Determine the (x, y) coordinate at the center of the cell enclosing the given text.  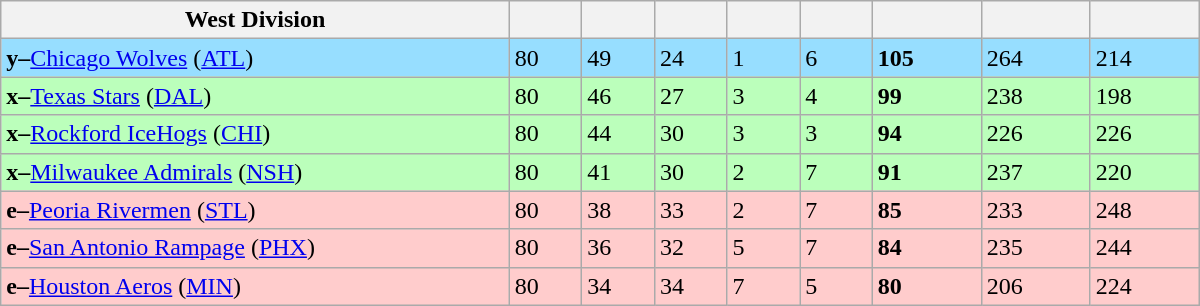
206 (1036, 286)
x–Milwaukee Admirals (NSH) (255, 172)
94 (926, 134)
41 (618, 172)
237 (1036, 172)
6 (836, 58)
4 (836, 96)
33 (690, 210)
x–Rockford IceHogs (CHI) (255, 134)
91 (926, 172)
198 (1144, 96)
84 (926, 248)
e–Houston Aeros (MIN) (255, 286)
38 (618, 210)
214 (1144, 58)
e–San Antonio Rampage (PHX) (255, 248)
233 (1036, 210)
x–Texas Stars (DAL) (255, 96)
235 (1036, 248)
36 (618, 248)
1 (764, 58)
248 (1144, 210)
32 (690, 248)
85 (926, 210)
244 (1144, 248)
46 (618, 96)
49 (618, 58)
27 (690, 96)
238 (1036, 96)
220 (1144, 172)
y–Chicago Wolves (ATL) (255, 58)
99 (926, 96)
e–Peoria Rivermen (STL) (255, 210)
24 (690, 58)
44 (618, 134)
224 (1144, 286)
105 (926, 58)
264 (1036, 58)
West Division (255, 20)
